Determine the (x, y) coordinate at the center of the cell enclosing the given text.  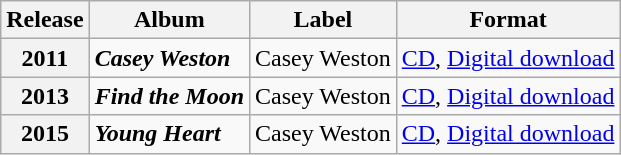
Album (169, 20)
2013 (45, 96)
2011 (45, 58)
Label (324, 20)
Format (508, 20)
2015 (45, 134)
Find the Moon (169, 96)
Release (45, 20)
Young Heart (169, 134)
